Return (X, Y) of the center of cell containing provided text 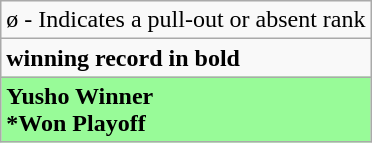
ø - Indicates a pull-out or absent rank (186, 20)
Yusho Winner *Won Playoff (186, 110)
winning record in bold (186, 58)
